Identify which cell holds the provided text, then report its (X, Y) central coordinate. 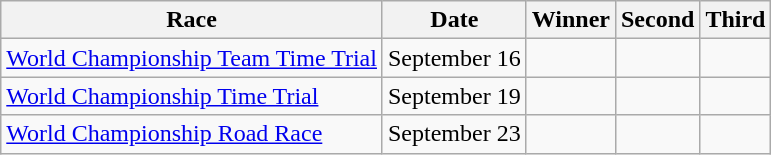
September 19 (454, 96)
September 23 (454, 134)
World Championship Road Race (192, 134)
September 16 (454, 58)
Third (736, 20)
Winner (570, 20)
World Championship Time Trial (192, 96)
Race (192, 20)
Second (657, 20)
Date (454, 20)
World Championship Team Time Trial (192, 58)
